Return [x, y] of the center of cell containing provided text 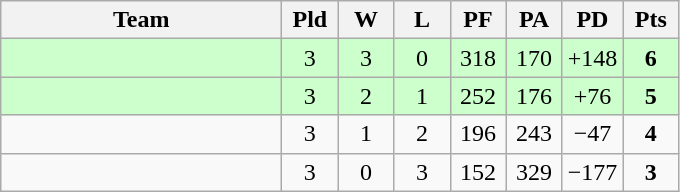
−47 [592, 134]
6 [651, 58]
PD [592, 20]
196 [478, 134]
+76 [592, 96]
252 [478, 96]
W [366, 20]
−177 [592, 172]
318 [478, 58]
PA [534, 20]
Pts [651, 20]
Team [142, 20]
170 [534, 58]
PF [478, 20]
Pld [310, 20]
176 [534, 96]
L [422, 20]
+148 [592, 58]
5 [651, 96]
152 [478, 172]
4 [651, 134]
243 [534, 134]
329 [534, 172]
